Return [X, Y] of the center of cell containing provided text 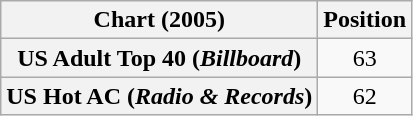
Chart (2005) [160, 20]
63 [365, 58]
US Adult Top 40 (Billboard) [160, 58]
US Hot AC (Radio & Records) [160, 96]
62 [365, 96]
Position [365, 20]
